Search for the cell housing the specified text and yield its [X, Y] center coordinate. 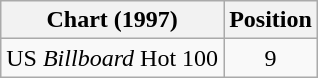
Position [271, 20]
9 [271, 58]
US Billboard Hot 100 [112, 58]
Chart (1997) [112, 20]
